Determine the [X, Y] coordinate at the center of the cell enclosing the given text.  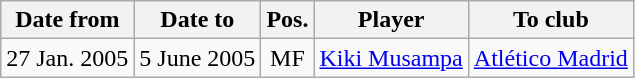
Kiki Musampa [391, 58]
MF [288, 58]
Date from [68, 20]
Atlético Madrid [550, 58]
Date to [198, 20]
Pos. [288, 20]
Player [391, 20]
To club [550, 20]
5 June 2005 [198, 58]
27 Jan. 2005 [68, 58]
